Find where the given text appears and provide that cell's center as (X, Y) coordinate. 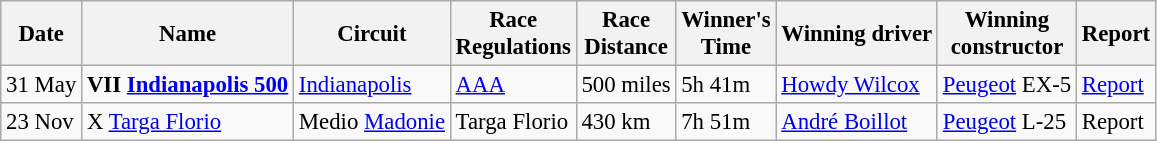
500 miles (626, 85)
AAA (513, 85)
X Targa Florio (188, 122)
Howdy Wilcox (856, 85)
5h 41m (726, 85)
VII Indianapolis 500 (188, 85)
Date (42, 34)
André Boillot (856, 122)
Peugeot L-25 (1006, 122)
Winning driver (856, 34)
Targa Florio (513, 122)
Winningconstructor (1006, 34)
RaceRegulations (513, 34)
Medio Madonie (372, 122)
7h 51m (726, 122)
430 km (626, 122)
Peugeot EX-5 (1006, 85)
Name (188, 34)
23 Nov (42, 122)
RaceDistance (626, 34)
Circuit (372, 34)
Winner'sTime (726, 34)
Indianapolis (372, 85)
31 May (42, 85)
